Find where the given text appears and provide that cell's center as (x, y) coordinate. 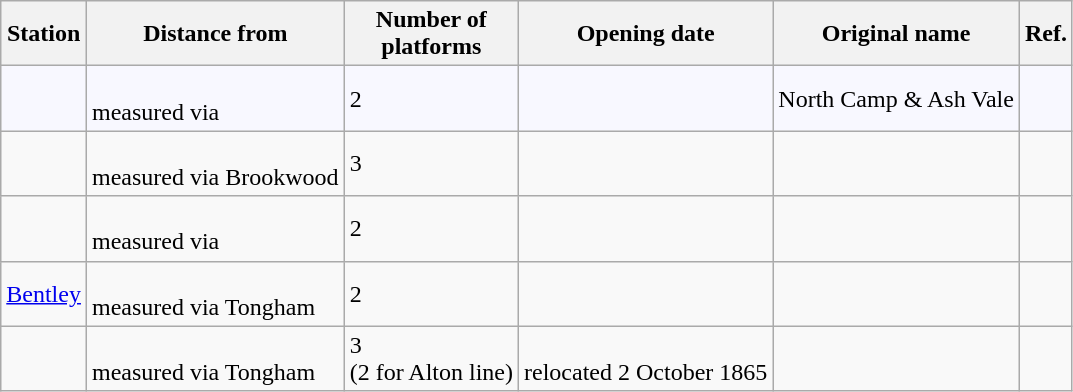
measured via Brookwood (215, 164)
Number ofplatforms (431, 34)
relocated 2 October 1865 (646, 358)
Original name (896, 34)
Bentley (44, 294)
North Camp & Ash Vale (896, 98)
3 (431, 164)
Station (44, 34)
Distance from (215, 34)
Opening date (646, 34)
Ref. (1046, 34)
3(2 for Alton line) (431, 358)
